Provide the [X, Y] coordinate of the cell's center where the given text is located.  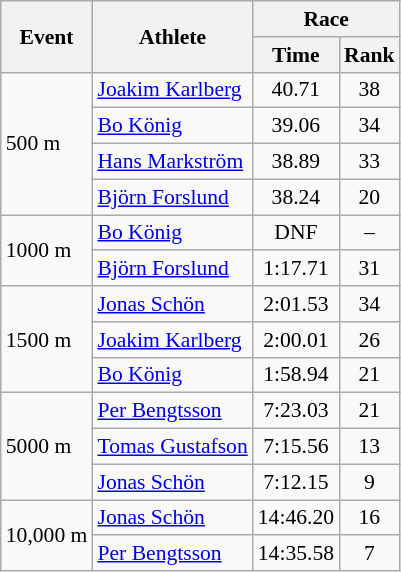
5000 m [47, 446]
38.24 [296, 197]
7:23.03 [296, 411]
Rank [370, 55]
20 [370, 197]
14:46.20 [296, 518]
13 [370, 447]
26 [370, 340]
500 m [47, 143]
1:17.71 [296, 269]
7:12.15 [296, 482]
1000 m [47, 250]
– [370, 233]
Hans Markström [172, 162]
Event [47, 36]
10,000 m [47, 536]
2:01.53 [296, 304]
38 [370, 90]
DNF [296, 233]
2:00.01 [296, 340]
9 [370, 482]
38.89 [296, 162]
33 [370, 162]
Time [296, 55]
1500 m [47, 340]
1:58.94 [296, 375]
39.06 [296, 126]
14:35.58 [296, 554]
40.71 [296, 90]
Tomas Gustafson [172, 447]
31 [370, 269]
Athlete [172, 36]
7 [370, 554]
Race [326, 19]
7:15.56 [296, 447]
16 [370, 518]
